Find where the given text appears and provide that cell's center as [x, y] coordinate. 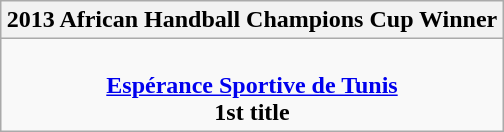
Espérance Sportive de Tunis1st title [252, 85]
2013 African Handball Champions Cup Winner [252, 20]
